Scan for the cell matching the given text and deliver its (x, y) coordinate at center. 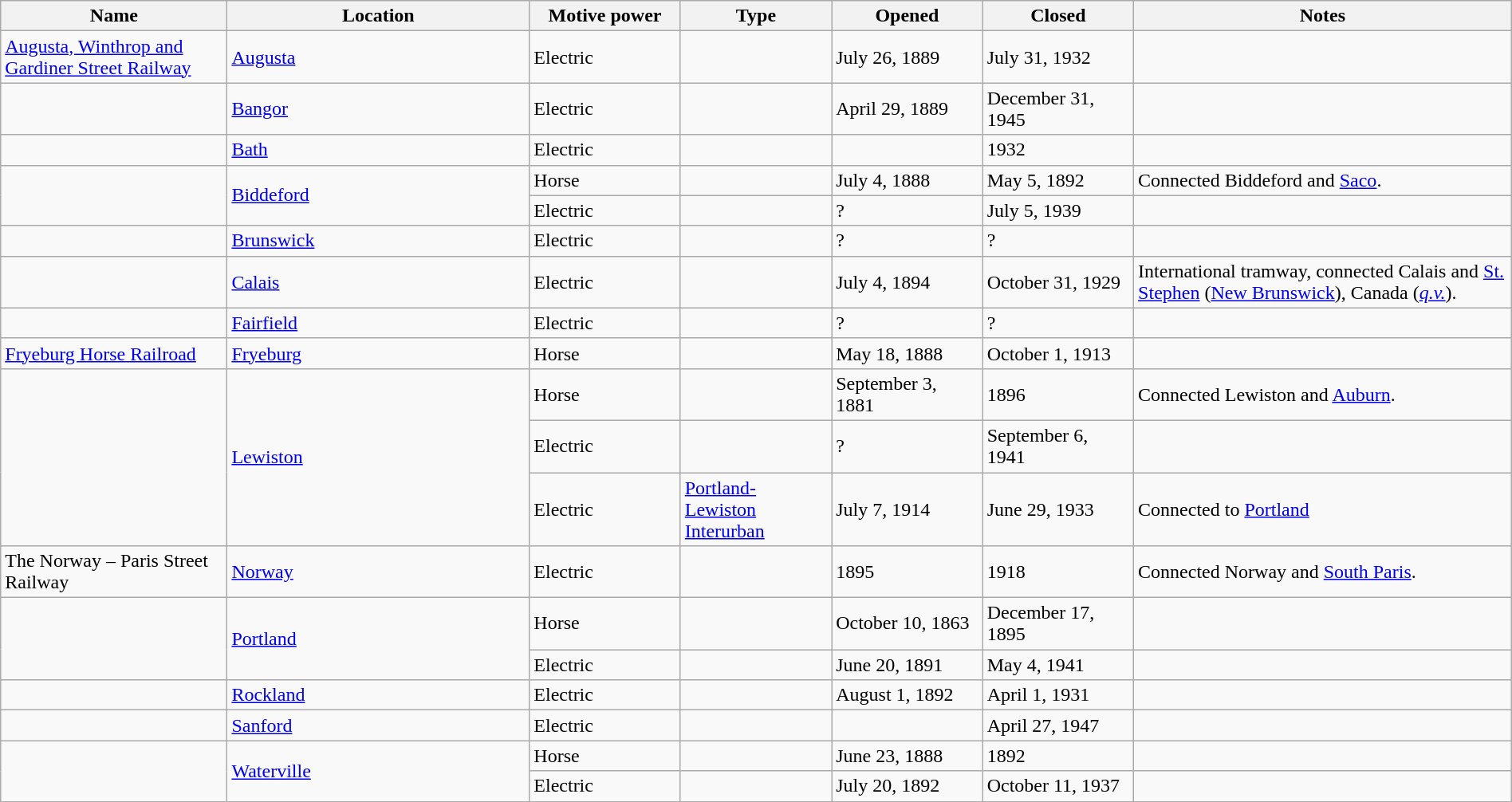
October 10, 1863 (908, 623)
Type (756, 16)
October 1, 1913 (1057, 353)
Connected Norway and South Paris. (1323, 572)
July 31, 1932 (1057, 57)
The Norway – Paris Street Railway (114, 572)
May 18, 1888 (908, 353)
October 11, 1937 (1057, 786)
Name (114, 16)
April 29, 1889 (908, 108)
Connected to Portland (1323, 509)
Fairfield (378, 323)
Bangor (378, 108)
1895 (908, 572)
June 23, 1888 (908, 756)
October 31, 1929 (1057, 282)
Portland (378, 639)
Connected Lewiston and Auburn. (1323, 394)
June 29, 1933 (1057, 509)
April 1, 1931 (1057, 695)
Closed (1057, 16)
Rockland (378, 695)
1896 (1057, 394)
1918 (1057, 572)
December 17, 1895 (1057, 623)
June 20, 1891 (908, 665)
July 26, 1889 (908, 57)
July 4, 1888 (908, 180)
September 3, 1881 (908, 394)
August 1, 1892 (908, 695)
Location (378, 16)
Fryeburg Horse Railroad (114, 353)
Connected Biddeford and Saco. (1323, 180)
1932 (1057, 150)
Bath (378, 150)
Fryeburg (378, 353)
Lewiston (378, 457)
Motive power (604, 16)
International tramway, connected Calais and St. Stephen (New Brunswick), Canada (q.v.). (1323, 282)
1892 (1057, 756)
April 27, 1947 (1057, 725)
Sanford (378, 725)
July 20, 1892 (908, 786)
Augusta, Winthrop and Gardiner Street Railway (114, 57)
Brunswick (378, 241)
Norway (378, 572)
Opened (908, 16)
Augusta (378, 57)
Notes (1323, 16)
July 4, 1894 (908, 282)
July 7, 1914 (908, 509)
Calais (378, 282)
May 4, 1941 (1057, 665)
Waterville (378, 771)
September 6, 1941 (1057, 446)
May 5, 1892 (1057, 180)
December 31, 1945 (1057, 108)
Biddeford (378, 195)
Portland-Lewiston Interurban (756, 509)
July 5, 1939 (1057, 210)
